Detect which cell encompasses the target text, then output its (X, Y) center coordinate. 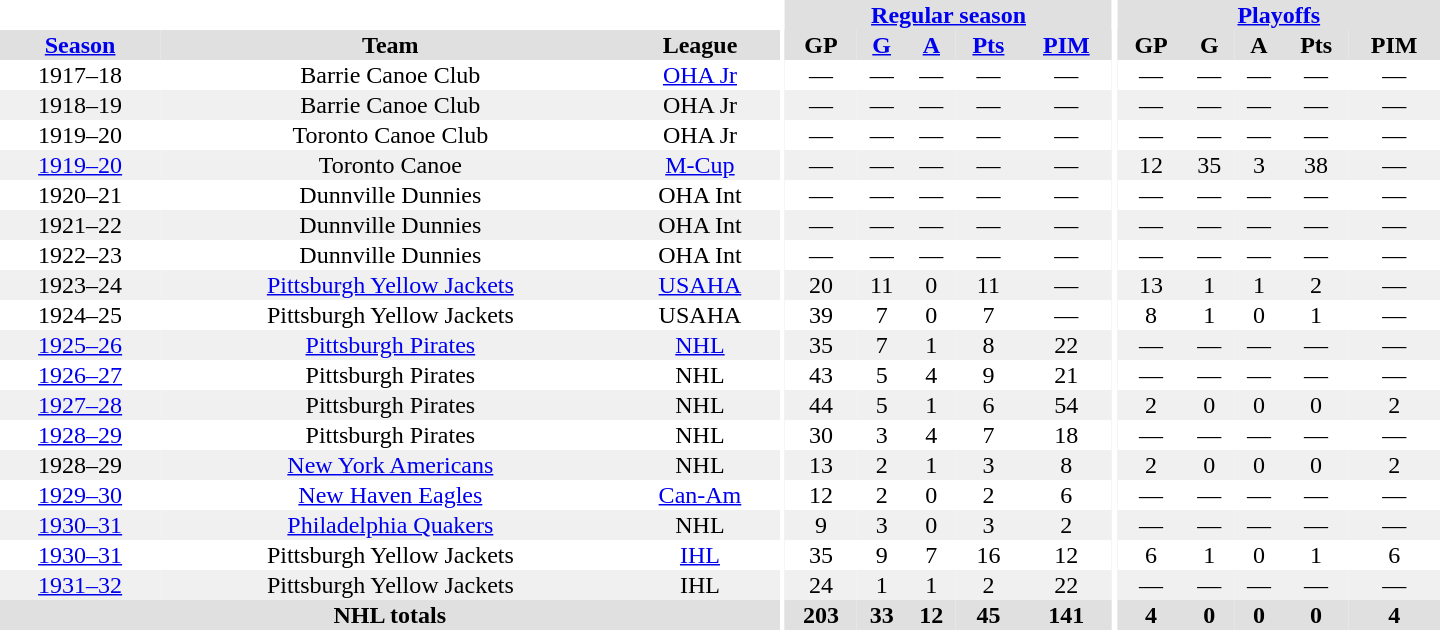
16 (988, 555)
M-Cup (700, 165)
54 (1066, 405)
1918–19 (80, 105)
45 (988, 615)
38 (1316, 165)
1925–26 (80, 345)
New Haven Eagles (390, 495)
44 (821, 405)
1920–21 (80, 195)
20 (821, 285)
Regular season (948, 15)
Toronto Canoe Club (390, 135)
1923–24 (80, 285)
Philadelphia Quakers (390, 525)
NHL totals (390, 615)
43 (821, 375)
18 (1066, 435)
203 (821, 615)
1922–23 (80, 255)
30 (821, 435)
141 (1066, 615)
39 (821, 315)
Team (390, 45)
21 (1066, 375)
1926–27 (80, 375)
1929–30 (80, 495)
New York Americans (390, 465)
1924–25 (80, 315)
Playoffs (1279, 15)
24 (821, 585)
Can-Am (700, 495)
1931–32 (80, 585)
1927–28 (80, 405)
1921–22 (80, 225)
Season (80, 45)
1917–18 (80, 75)
Toronto Canoe (390, 165)
League (700, 45)
33 (882, 615)
